From the cell containing the given text, extract its center point as (X, Y) coordinate. 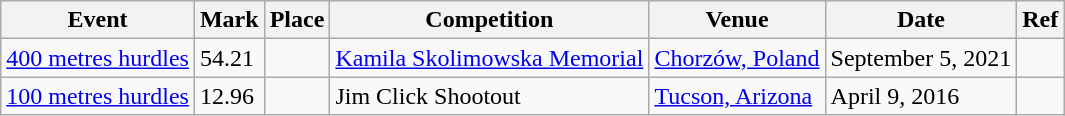
400 metres hurdles (98, 58)
Jim Click Shootout (490, 96)
Event (98, 20)
Chorzów, Poland (737, 58)
Competition (490, 20)
Venue (737, 20)
100 metres hurdles (98, 96)
Mark (229, 20)
Tucson, Arizona (737, 96)
September 5, 2021 (921, 58)
54.21 (229, 58)
Kamila Skolimowska Memorial (490, 58)
12.96 (229, 96)
April 9, 2016 (921, 96)
Date (921, 20)
Place (297, 20)
Ref (1040, 20)
